Determine the (x, y) coordinate at the center of the cell enclosing the given text.  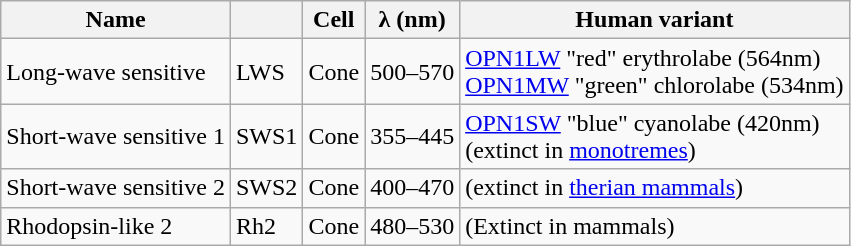
Rh2 (266, 226)
OPN1LW "red" erythrolabe (564nm)OPN1MW "green" chlorolabe (534nm) (654, 72)
SWS1 (266, 136)
Rhodopsin-like 2 (116, 226)
500–570 (412, 72)
480–530 (412, 226)
λ (nm) (412, 20)
Short-wave sensitive 1 (116, 136)
Long-wave sensitive (116, 72)
OPN1SW "blue" cyanolabe (420nm)(extinct in monotremes) (654, 136)
Cell (334, 20)
SWS2 (266, 188)
400–470 (412, 188)
(Extinct in mammals) (654, 226)
LWS (266, 72)
(extinct in therian mammals) (654, 188)
Short-wave sensitive 2 (116, 188)
355–445 (412, 136)
Name (116, 20)
Human variant (654, 20)
